Locate the cell with the specified text and output its [X, Y] center coordinate. 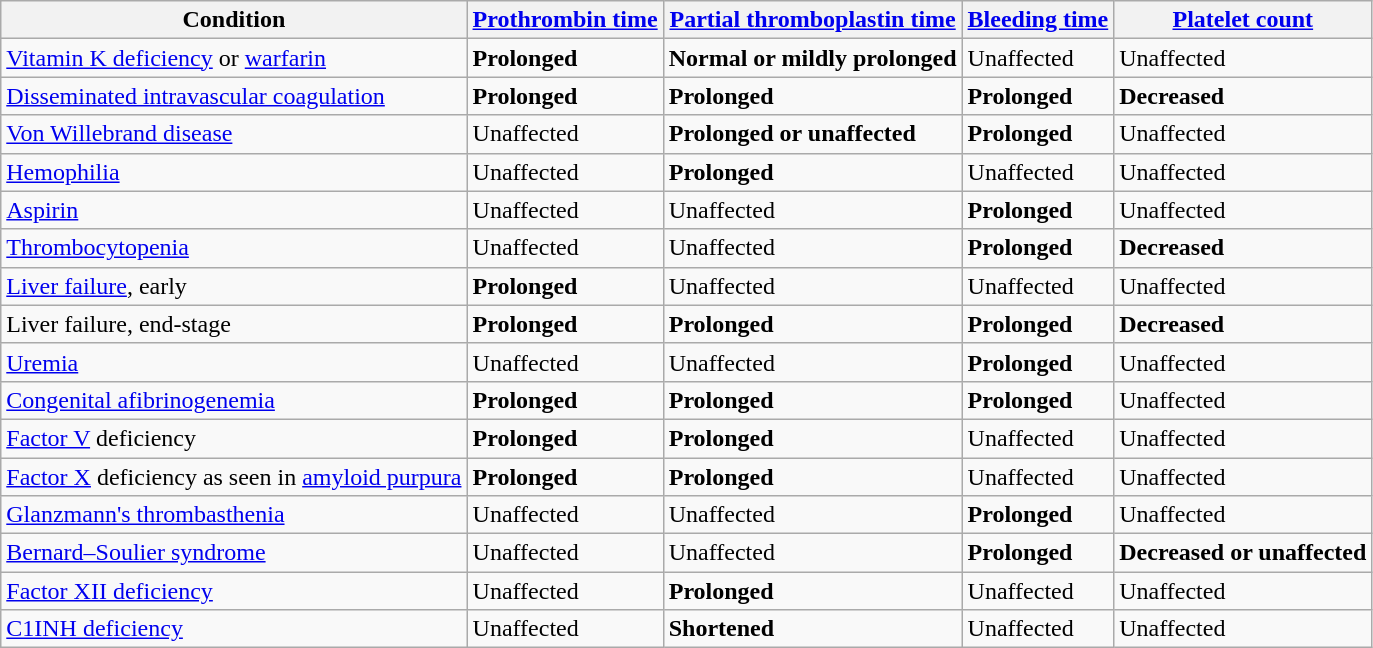
Factor V deficiency [234, 438]
Factor X deficiency as seen in amyloid purpura [234, 477]
Liver failure, end-stage [234, 324]
Glanzmann's thrombasthenia [234, 515]
Von Willebrand disease [234, 134]
Decreased or unaffected [1243, 553]
Platelet count [1243, 20]
Partial thromboplastin time [812, 20]
Thrombocytopenia [234, 248]
Congenital afibrinogenemia [234, 400]
C1INH deficiency [234, 629]
Prothrombin time [565, 20]
Bleeding time [1038, 20]
Factor XII deficiency [234, 591]
Uremia [234, 362]
Condition [234, 20]
Vitamin K deficiency or warfarin [234, 58]
Aspirin [234, 210]
Liver failure, early [234, 286]
Normal or mildly prolonged [812, 58]
Shortened [812, 629]
Disseminated intravascular coagulation [234, 96]
Prolonged or unaffected [812, 134]
Hemophilia [234, 172]
Bernard–Soulier syndrome [234, 553]
